Capture the cell that displays the provided text and extract its (X, Y) central coordinate. 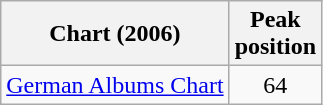
Chart (2006) (115, 34)
Peakposition (275, 34)
German Albums Chart (115, 85)
64 (275, 85)
